Determine the [X, Y] coordinate at the center of the cell enclosing the given text.  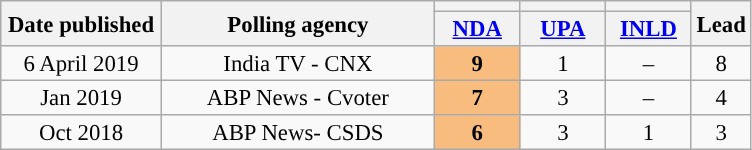
Oct 2018 [82, 132]
NDA [477, 30]
ABP News- CSDS [298, 132]
India TV - CNX [298, 64]
Date published [82, 24]
4 [721, 98]
7 [477, 98]
Jan 2019 [82, 98]
9 [477, 64]
INLD [649, 30]
6 April 2019 [82, 64]
Polling agency [298, 24]
Lead [721, 24]
8 [721, 64]
UPA [563, 30]
ABP News - Cvoter [298, 98]
6 [477, 132]
